Provide the [x, y] coordinate of the cell's center where the given text is located.  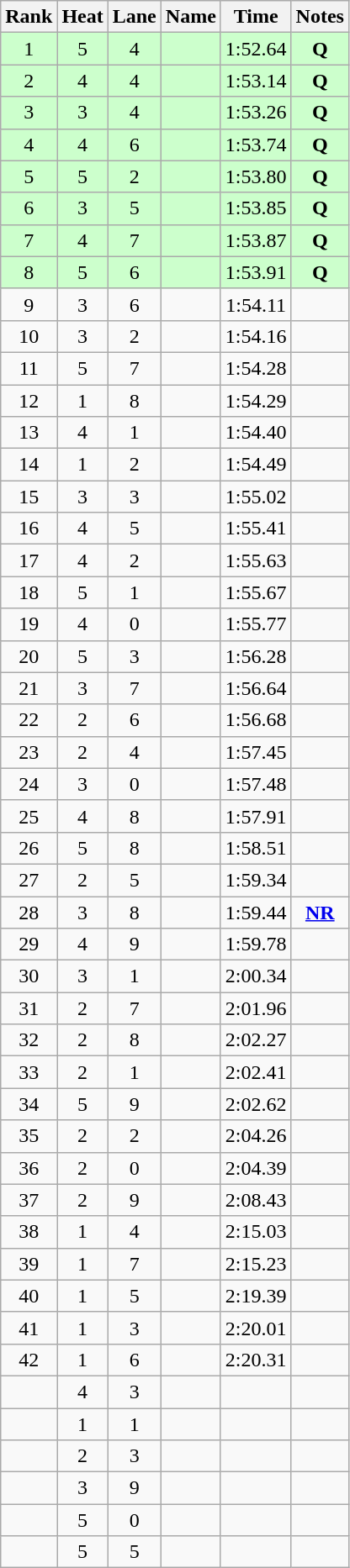
2:15.23 [256, 1264]
1:56.68 [256, 720]
41 [29, 1328]
27 [29, 880]
24 [29, 784]
36 [29, 1168]
1:55.77 [256, 624]
22 [29, 720]
19 [29, 624]
30 [29, 976]
2:02.62 [256, 1104]
26 [29, 848]
25 [29, 816]
1:54.49 [256, 465]
1:56.64 [256, 688]
32 [29, 1040]
1:57.48 [256, 784]
Lane [135, 17]
Time [256, 17]
1:53.74 [256, 145]
Rank [29, 17]
40 [29, 1296]
1:55.02 [256, 497]
2:00.34 [256, 976]
1:53.85 [256, 208]
2:20.01 [256, 1328]
1:56.28 [256, 656]
28 [29, 912]
13 [29, 433]
10 [29, 336]
39 [29, 1264]
1:53.26 [256, 113]
2:04.39 [256, 1168]
1:54.11 [256, 304]
29 [29, 944]
17 [29, 560]
2:19.39 [256, 1296]
18 [29, 592]
14 [29, 465]
20 [29, 656]
2:15.03 [256, 1232]
2:02.41 [256, 1072]
37 [29, 1200]
11 [29, 368]
1:52.64 [256, 49]
34 [29, 1104]
1:53.91 [256, 272]
23 [29, 752]
1:58.51 [256, 848]
15 [29, 497]
1:54.29 [256, 401]
1:54.28 [256, 368]
2:01.96 [256, 1008]
1:57.45 [256, 752]
1:53.80 [256, 176]
33 [29, 1072]
1:59.78 [256, 944]
1:55.67 [256, 592]
42 [29, 1360]
1:55.63 [256, 560]
1:53.87 [256, 240]
1:57.91 [256, 816]
Heat [82, 17]
2:04.26 [256, 1136]
2:08.43 [256, 1200]
1:54.16 [256, 336]
21 [29, 688]
2:02.27 [256, 1040]
35 [29, 1136]
NR [320, 912]
1:59.44 [256, 912]
31 [29, 1008]
16 [29, 529]
38 [29, 1232]
12 [29, 401]
1:53.14 [256, 81]
2:20.31 [256, 1360]
Notes [320, 17]
1:54.40 [256, 433]
Name [190, 17]
1:59.34 [256, 880]
1:55.41 [256, 529]
